Search for the cell housing the specified text and yield its (x, y) center coordinate. 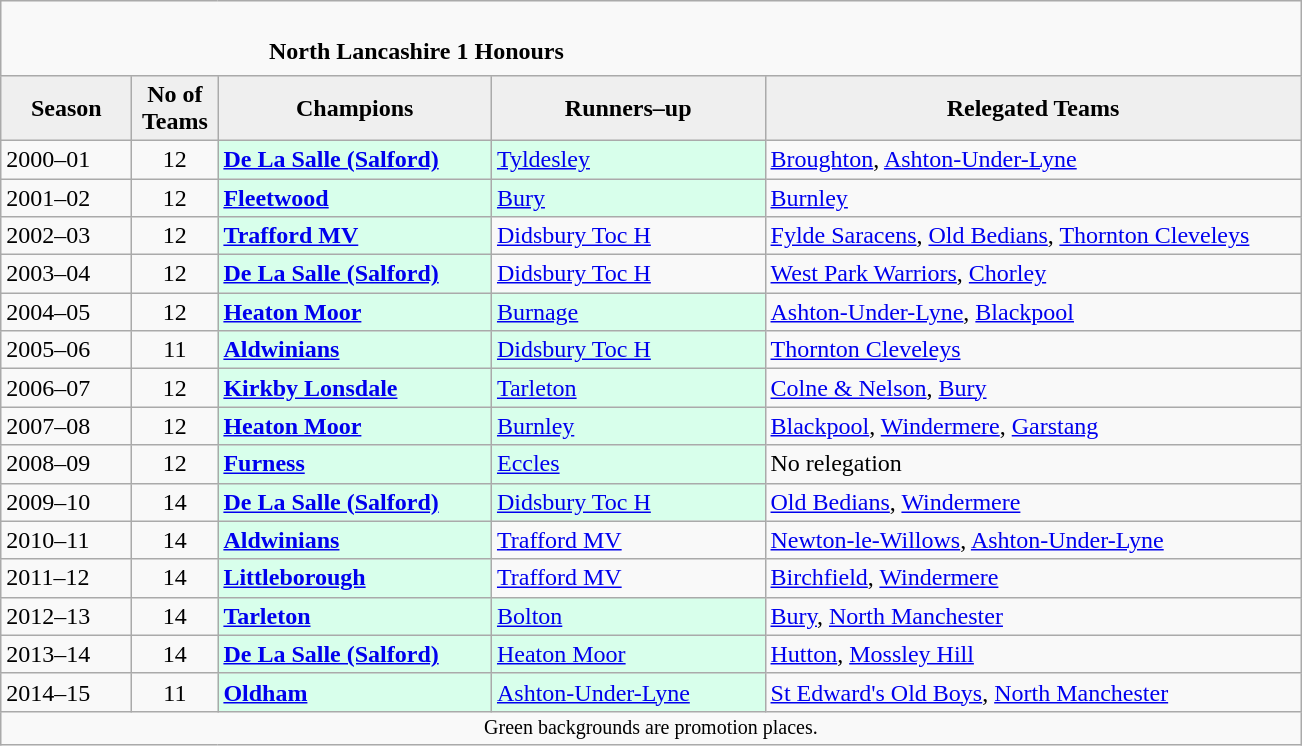
Birchfield, Windermere (1033, 578)
Fleetwood (355, 197)
2005–06 (66, 350)
Relegated Teams (1033, 108)
St Edward's Old Boys, North Manchester (1033, 692)
Newton-le-Willows, Ashton-Under-Lyne (1033, 540)
Bury, North Manchester (1033, 616)
2014–15 (66, 692)
Oldham (355, 692)
2001–02 (66, 197)
Champions (355, 108)
2009–10 (66, 502)
2000–01 (66, 159)
Littleborough (355, 578)
Colne & Nelson, Bury (1033, 388)
2013–14 (66, 654)
2006–07 (66, 388)
2002–03 (66, 236)
2004–05 (66, 312)
2008–09 (66, 464)
Tyldesley (628, 159)
Kirkby Lonsdale (355, 388)
No relegation (1033, 464)
Thornton Cleveleys (1033, 350)
2011–12 (66, 578)
2012–13 (66, 616)
Ashton-Under-Lyne (628, 692)
Fylde Saracens, Old Bedians, Thornton Cleveleys (1033, 236)
Eccles (628, 464)
Ashton-Under-Lyne, Blackpool (1033, 312)
Old Bedians, Windermere (1033, 502)
Season (66, 108)
Hutton, Mossley Hill (1033, 654)
West Park Warriors, Chorley (1033, 274)
Bury (628, 197)
2003–04 (66, 274)
Blackpool, Windermere, Garstang (1033, 426)
Broughton, Ashton-Under-Lyne (1033, 159)
Bolton (628, 616)
Furness (355, 464)
Green backgrounds are promotion places. (651, 728)
2007–08 (66, 426)
Burnage (628, 312)
No of Teams (175, 108)
Runners–up (628, 108)
2010–11 (66, 540)
